Locate the cell with the specified text and output its (X, Y) center coordinate. 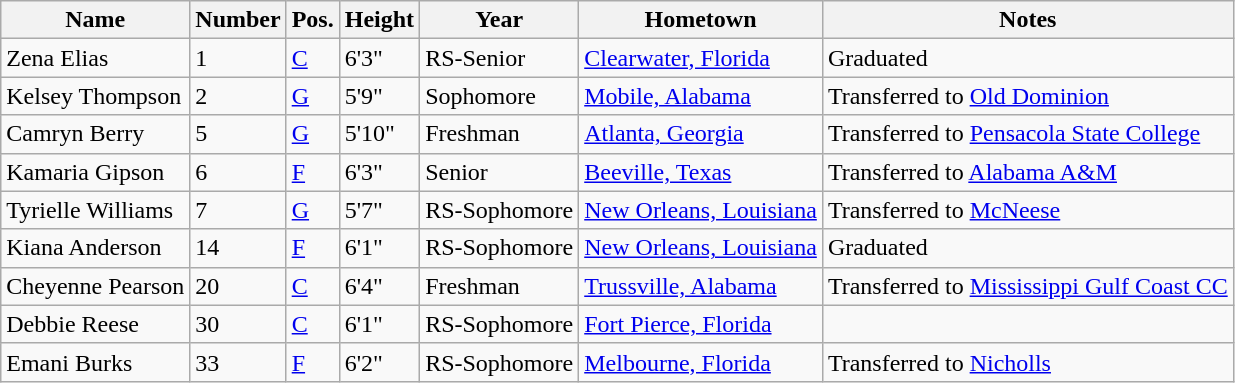
Cheyenne Pearson (96, 286)
Tyrielle Williams (96, 210)
Mobile, Alabama (701, 96)
7 (238, 210)
Transferred to Pensacola State College (1028, 134)
Transferred to Nicholls (1028, 362)
5'10" (379, 134)
Zena Elias (96, 58)
Fort Pierce, Florida (701, 324)
Year (500, 20)
Trussville, Alabama (701, 286)
6'4" (379, 286)
Beeville, Texas (701, 172)
Transferred to Old Dominion (1028, 96)
Notes (1028, 20)
Melbourne, Florida (701, 362)
Atlanta, Georgia (701, 134)
5'7" (379, 210)
Camryn Berry (96, 134)
Senior (500, 172)
30 (238, 324)
Debbie Reese (96, 324)
2 (238, 96)
33 (238, 362)
6'2" (379, 362)
Number (238, 20)
1 (238, 58)
Height (379, 20)
5 (238, 134)
Transferred to Mississippi Gulf Coast CC (1028, 286)
RS-Senior (500, 58)
Transferred to Alabama A&M (1028, 172)
Transferred to McNeese (1028, 210)
6 (238, 172)
Clearwater, Florida (701, 58)
Emani Burks (96, 362)
Kelsey Thompson (96, 96)
Name (96, 20)
Kiana Anderson (96, 248)
Sophomore (500, 96)
5'9" (379, 96)
14 (238, 248)
Pos. (312, 20)
Hometown (701, 20)
20 (238, 286)
Kamaria Gipson (96, 172)
